Scan for the cell matching the given text and deliver its (x, y) coordinate at center. 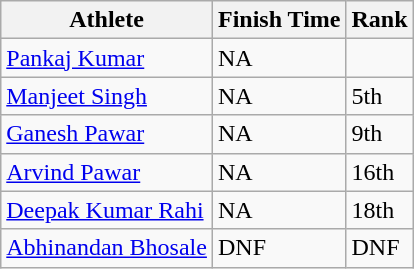
Abhinandan Bhosale (107, 248)
Pankaj Kumar (107, 58)
Arvind Pawar (107, 172)
Deepak Kumar Rahi (107, 210)
Manjeet Singh (107, 96)
Ganesh Pawar (107, 134)
Athlete (107, 20)
18th (380, 210)
Rank (380, 20)
5th (380, 96)
16th (380, 172)
Finish Time (279, 20)
9th (380, 134)
